Determine the (x, y) coordinate at the center of the cell enclosing the given text.  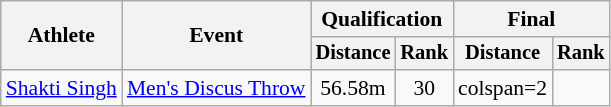
Athlete (62, 36)
Qualification (382, 19)
Event (216, 36)
Men's Discus Throw (216, 88)
30 (424, 88)
Final (532, 19)
colspan=2 (502, 88)
56.58m (354, 88)
Shakti Singh (62, 88)
